Provide the [X, Y] coordinate of the cell's center where the given text is located.  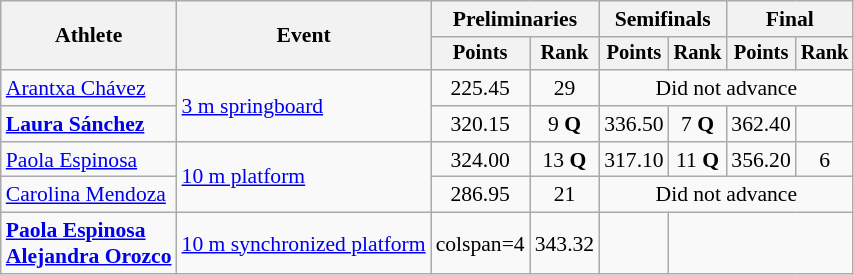
Semifinals [662, 19]
225.45 [480, 88]
Carolina Mendoza [89, 195]
Final [790, 19]
6 [825, 160]
9 Q [564, 124]
317.10 [634, 160]
3 m springboard [304, 106]
Arantxa Chávez [89, 88]
356.20 [760, 160]
343.32 [564, 244]
Preliminaries [516, 19]
Laura Sánchez [89, 124]
Event [304, 36]
10 m platform [304, 178]
324.00 [480, 160]
21 [564, 195]
11 Q [698, 160]
13 Q [564, 160]
29 [564, 88]
320.15 [480, 124]
10 m synchronized platform [304, 244]
7 Q [698, 124]
Paola Espinosa Alejandra Orozco [89, 244]
Paola Espinosa [89, 160]
336.50 [634, 124]
Athlete [89, 36]
colspan=4 [480, 244]
286.95 [480, 195]
362.40 [760, 124]
